Output the (X, Y) coordinate of the center of the cell containing the given text.  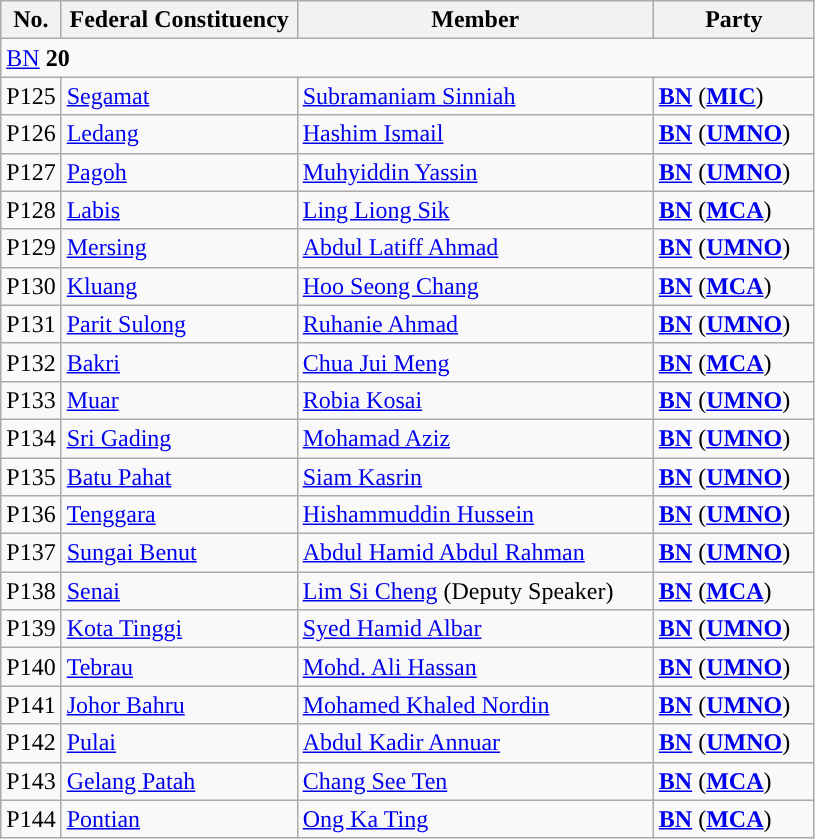
Senai (179, 591)
Johor Bahru (179, 705)
P134 (31, 438)
P130 (31, 286)
P135 (31, 477)
Hashim Ismail (475, 134)
Siam Kasrin (475, 477)
Bakri (179, 362)
Kota Tinggi (179, 629)
Hishammuddin Hussein (475, 515)
P140 (31, 667)
P137 (31, 553)
P133 (31, 400)
Mohd. Ali Hassan (475, 667)
Sri Gading (179, 438)
Hoo Seong Chang (475, 286)
Parit Sulong (179, 324)
Federal Constituency (179, 20)
Abdul Latiff Ahmad (475, 248)
Tebrau (179, 667)
P126 (31, 134)
P125 (31, 96)
Tenggara (179, 515)
P142 (31, 743)
No. (31, 20)
Segamat (179, 96)
Labis (179, 210)
P129 (31, 248)
P139 (31, 629)
Syed Hamid Albar (475, 629)
Robia Kosai (475, 400)
Pagoh (179, 172)
Mohamed Khaled Nordin (475, 705)
BN (MIC) (734, 96)
P136 (31, 515)
Subramaniam Sinniah (475, 96)
Abdul Hamid Abdul Rahman (475, 553)
P127 (31, 172)
Member (475, 20)
Pontian (179, 819)
Kluang (179, 286)
Ling Liong Sik (475, 210)
Mersing (179, 248)
Abdul Kadir Annuar (475, 743)
P141 (31, 705)
Lim Si Cheng (Deputy Speaker) (475, 591)
Mohamad Aziz (475, 438)
P138 (31, 591)
Chang See Ten (475, 781)
Muar (179, 400)
P131 (31, 324)
Ruhanie Ahmad (475, 324)
Sungai Benut (179, 553)
Muhyiddin Yassin (475, 172)
Ledang (179, 134)
P143 (31, 781)
P132 (31, 362)
Pulai (179, 743)
BN 20 (408, 58)
Batu Pahat (179, 477)
P144 (31, 819)
Chua Jui Meng (475, 362)
Ong Ka Ting (475, 819)
P128 (31, 210)
Party (734, 20)
Gelang Patah (179, 781)
